For the text-containing cell, return its midpoint in [x, y] coordinate format. 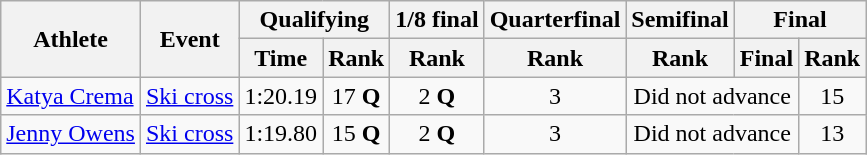
13 [832, 134]
1:19.80 [281, 134]
1:20.19 [281, 96]
Semifinal [680, 20]
15 Q [356, 134]
Time [281, 58]
Qualifying [314, 20]
17 Q [356, 96]
Athlete [71, 39]
Quarterfinal [555, 20]
Jenny Owens [71, 134]
Event [189, 39]
Katya Crema [71, 96]
1/8 final [437, 20]
15 [832, 96]
